Return the [X, Y] coordinate for the center point of the cell that contains the specified text.  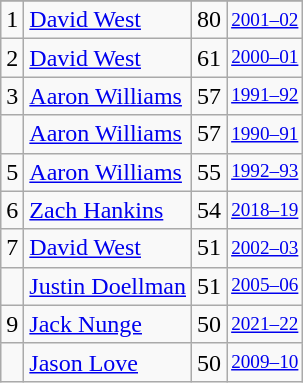
55 [210, 172]
9 [12, 324]
Zach Hankins [108, 210]
1991–92 [265, 96]
6 [12, 210]
2 [12, 58]
2000–01 [265, 58]
54 [210, 210]
61 [210, 58]
3 [12, 96]
1 [12, 20]
2005–06 [265, 286]
Jason Love [108, 362]
1990–91 [265, 134]
1992–93 [265, 172]
Jack Nunge [108, 324]
2002–03 [265, 248]
5 [12, 172]
2001–02 [265, 20]
80 [210, 20]
7 [12, 248]
2009–10 [265, 362]
2021–22 [265, 324]
Justin Doellman [108, 286]
2018–19 [265, 210]
